Extract the (X, Y) coordinate from the center of the cell holding the provided text.  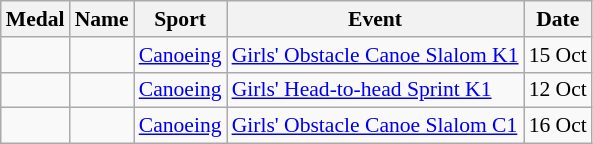
Date (558, 19)
Girls' Obstacle Canoe Slalom C1 (376, 126)
Event (376, 19)
Medal (36, 19)
12 Oct (558, 90)
Sport (180, 19)
Name (102, 19)
16 Oct (558, 126)
15 Oct (558, 55)
Girls' Obstacle Canoe Slalom K1 (376, 55)
Girls' Head-to-head Sprint K1 (376, 90)
